Detect which cell encompasses the target text, then output its (X, Y) center coordinate. 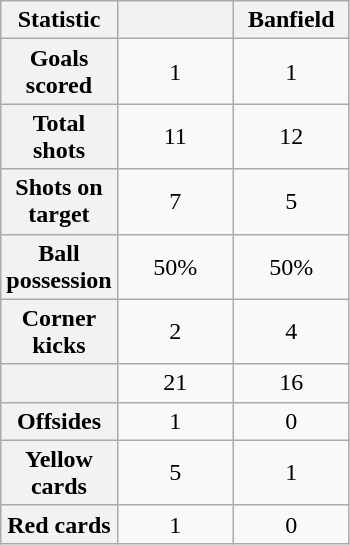
Statistic (59, 20)
12 (291, 136)
7 (175, 202)
Total shots (59, 136)
Red cards (59, 524)
Yellow cards (59, 472)
Corner kicks (59, 332)
Offsides (59, 421)
21 (175, 383)
2 (175, 332)
Ball possession (59, 266)
16 (291, 383)
Shots on target (59, 202)
Goals scored (59, 72)
11 (175, 136)
4 (291, 332)
Banfield (291, 20)
